Extract the [x, y] coordinate from the center of the cell holding the provided text.  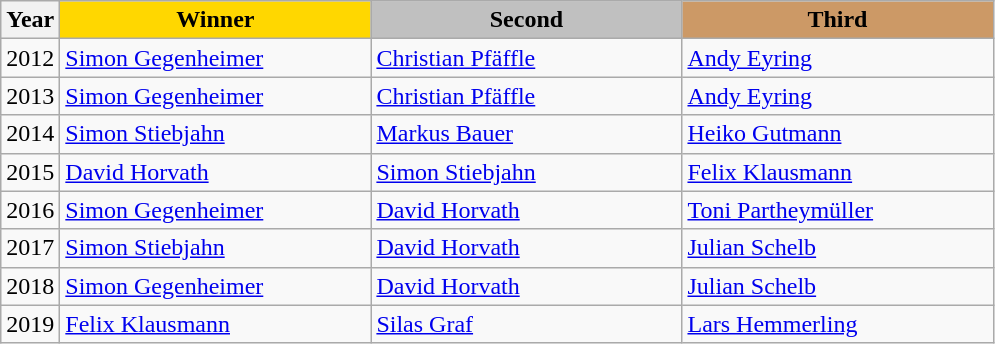
2017 [30, 248]
2015 [30, 172]
2018 [30, 286]
2014 [30, 134]
2016 [30, 210]
Silas Graf [526, 324]
Second [526, 20]
Lars Hemmerling [838, 324]
Heiko Gutmann [838, 134]
Markus Bauer [526, 134]
Toni Partheymüller [838, 210]
Year [30, 20]
Third [838, 20]
2012 [30, 58]
2013 [30, 96]
Winner [216, 20]
2019 [30, 324]
